Pinpoint the cell where the given text exists, returning its [x, y] midpoint coordinate. 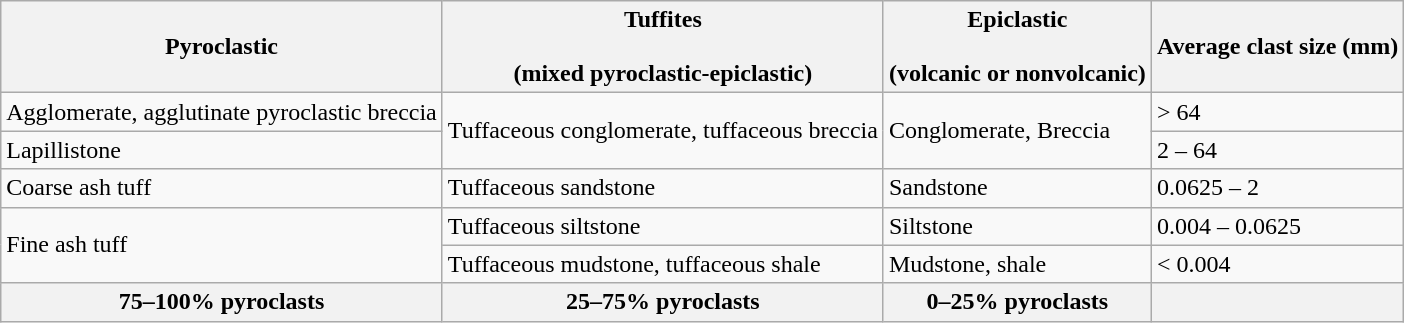
Pyroclastic [222, 47]
Siltstone [1017, 226]
0.0625 – 2 [1278, 188]
0–25% pyroclasts [1017, 302]
< 0.004 [1278, 264]
> 64 [1278, 112]
25–75% pyroclasts [662, 302]
Tuffaceous siltstone [662, 226]
75–100% pyroclasts [222, 302]
Average clast size (mm) [1278, 47]
Tuffites(mixed pyroclastic-epiclastic) [662, 47]
Epiclastic(volcanic or nonvolcanic) [1017, 47]
0.004 – 0.0625 [1278, 226]
Tuffaceous mudstone, tuffaceous shale [662, 264]
Agglomerate, agglutinate pyroclastic breccia [222, 112]
Conglomerate, Breccia [1017, 131]
2 – 64 [1278, 150]
Sandstone [1017, 188]
Mudstone, shale [1017, 264]
Tuffaceous sandstone [662, 188]
Coarse ash tuff [222, 188]
Lapillistone [222, 150]
Tuffaceous conglomerate, tuffaceous breccia [662, 131]
Fine ash tuff [222, 245]
